Search for the cell housing the specified text and yield its [X, Y] center coordinate. 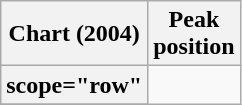
scope="row" [74, 85]
Peakposition [194, 34]
Chart (2004) [74, 34]
